Locate the cell with the specified text and output its [x, y] center coordinate. 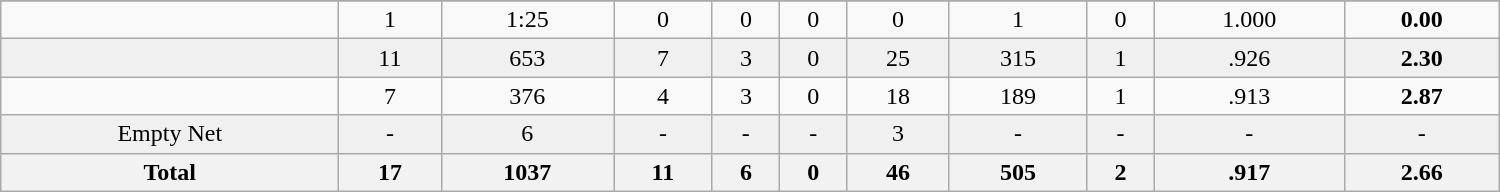
46 [898, 172]
653 [527, 58]
18 [898, 96]
505 [1018, 172]
1037 [527, 172]
315 [1018, 58]
25 [898, 58]
0.00 [1422, 20]
1:25 [527, 20]
1.000 [1249, 20]
376 [527, 96]
Empty Net [170, 134]
Total [170, 172]
2.87 [1422, 96]
2 [1120, 172]
4 [664, 96]
17 [390, 172]
.917 [1249, 172]
.913 [1249, 96]
2.66 [1422, 172]
.926 [1249, 58]
189 [1018, 96]
2.30 [1422, 58]
